Return the [X, Y] coordinate for the center point of the cell that contains the specified text.  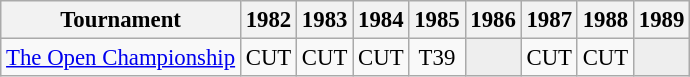
T39 [437, 58]
1982 [268, 20]
1985 [437, 20]
1989 [661, 20]
1988 [605, 20]
Tournament [121, 20]
1983 [325, 20]
1987 [549, 20]
The Open Championship [121, 58]
1986 [493, 20]
1984 [381, 20]
